Find where the given text appears and provide that cell's center as (X, Y) coordinate. 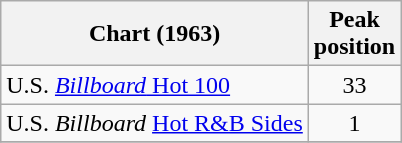
U.S. Billboard Hot R&B Sides (155, 123)
Chart (1963) (155, 34)
1 (354, 123)
33 (354, 85)
U.S. Billboard Hot 100 (155, 85)
Peakposition (354, 34)
